Provide the (x, y) coordinate of the cell's center where the given text is located.  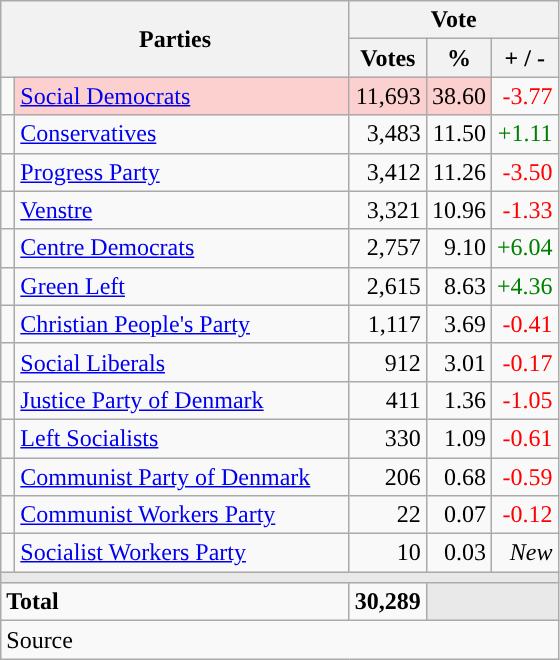
22 (388, 515)
Green Left (182, 286)
-0.12 (524, 515)
Parties (176, 39)
8.63 (458, 286)
New (524, 553)
Left Socialists (182, 438)
11.50 (458, 134)
912 (388, 362)
411 (388, 400)
-1.05 (524, 400)
1,117 (388, 324)
9.10 (458, 248)
0.68 (458, 477)
330 (388, 438)
Communist Party of Denmark (182, 477)
Communist Workers Party (182, 515)
Centre Democrats (182, 248)
2,757 (388, 248)
10 (388, 553)
+6.04 (524, 248)
Christian People's Party (182, 324)
3.01 (458, 362)
1.36 (458, 400)
-3.77 (524, 96)
Votes (388, 58)
3.69 (458, 324)
206 (388, 477)
% (458, 58)
0.03 (458, 553)
3,483 (388, 134)
-3.50 (524, 172)
-0.61 (524, 438)
11.26 (458, 172)
Venstre (182, 210)
Vote (454, 20)
-0.41 (524, 324)
11,693 (388, 96)
Social Democrats (182, 96)
30,289 (388, 602)
2,615 (388, 286)
-0.17 (524, 362)
+ / - (524, 58)
38.60 (458, 96)
-1.33 (524, 210)
Conservatives (182, 134)
-0.59 (524, 477)
Justice Party of Denmark (182, 400)
Social Liberals (182, 362)
0.07 (458, 515)
3,321 (388, 210)
Total (176, 602)
10.96 (458, 210)
+1.11 (524, 134)
Progress Party (182, 172)
1.09 (458, 438)
Source (280, 640)
Socialist Workers Party (182, 553)
3,412 (388, 172)
+4.36 (524, 286)
